Identify which cell holds the provided text, then report its [X, Y] central coordinate. 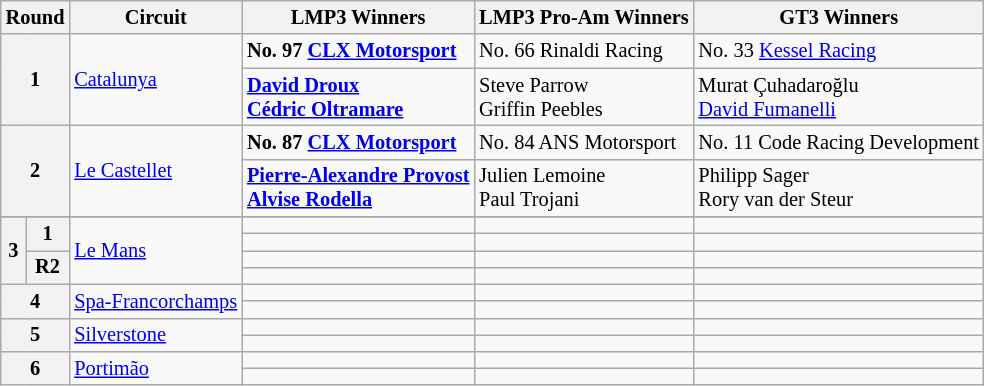
6 [36, 368]
Portimão [156, 368]
Steve Parrow Griffin Peebles [584, 97]
Le Castellet [156, 170]
4 [36, 301]
Murat Çuhadaroğlu David Fumanelli [839, 97]
David Droux Cédric Oltramare [358, 97]
No. 97 CLX Motorsport [358, 51]
Catalunya [156, 80]
No. 66 Rinaldi Racing [584, 51]
3 [14, 250]
Le Mans [156, 250]
Circuit [156, 17]
LMP3 Pro-Am Winners [584, 17]
GT3 Winners [839, 17]
Pierre-Alexandre Provost Alvise Rodella [358, 188]
Round [36, 17]
No. 87 CLX Motorsport [358, 142]
Spa-Francorchamps [156, 301]
No. 84 ANS Motorsport [584, 142]
LMP3 Winners [358, 17]
2 [36, 170]
No. 33 Kessel Racing [839, 51]
Philipp Sager Rory van der Steur [839, 188]
5 [36, 335]
No. 11 Code Racing Development [839, 142]
Julien Lemoine Paul Trojani [584, 188]
R2 [48, 267]
Silverstone [156, 335]
